Find where the given text appears and provide that cell's center as [x, y] coordinate. 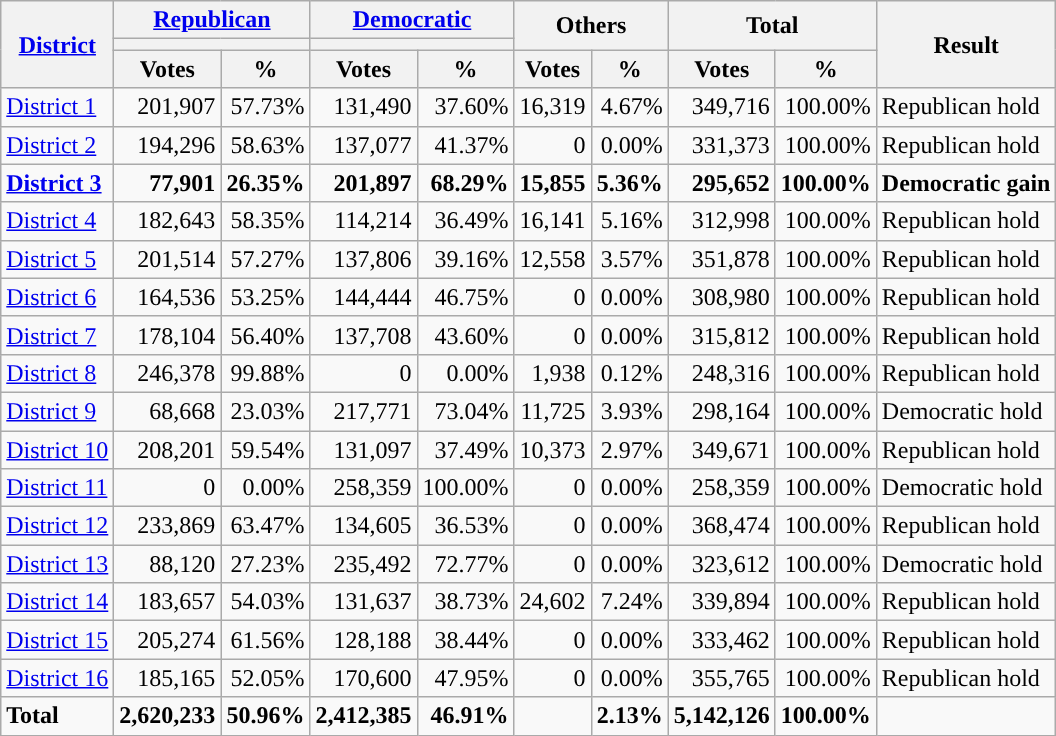
134,605 [364, 526]
201,514 [168, 259]
15,855 [552, 183]
355,765 [722, 678]
164,536 [168, 297]
56.40% [266, 335]
323,612 [722, 564]
131,490 [364, 107]
27.23% [266, 564]
District 14 [58, 602]
235,492 [364, 564]
District 1 [58, 107]
183,657 [168, 602]
137,806 [364, 259]
194,296 [168, 145]
7.24% [630, 602]
3.93% [630, 411]
16,319 [552, 107]
312,998 [722, 221]
170,600 [364, 678]
315,812 [722, 335]
2,412,385 [364, 716]
10,373 [552, 449]
131,097 [364, 449]
39.16% [466, 259]
District 13 [58, 564]
37.49% [466, 449]
57.73% [266, 107]
2,620,233 [168, 716]
24,602 [552, 602]
248,316 [722, 373]
District 2 [58, 145]
73.04% [466, 411]
295,652 [722, 183]
47.95% [466, 678]
46.91% [466, 716]
185,165 [168, 678]
16,141 [552, 221]
36.49% [466, 221]
114,214 [364, 221]
District 3 [58, 183]
12,558 [552, 259]
99.88% [266, 373]
District 16 [58, 678]
144,444 [364, 297]
1,938 [552, 373]
61.56% [266, 640]
68,668 [168, 411]
District 10 [58, 449]
53.25% [266, 297]
46.75% [466, 297]
50.96% [266, 716]
331,373 [722, 145]
72.77% [466, 564]
2.13% [630, 716]
38.73% [466, 602]
205,274 [168, 640]
District 11 [58, 488]
59.54% [266, 449]
351,878 [722, 259]
5.16% [630, 221]
68.29% [466, 183]
4.67% [630, 107]
District 7 [58, 335]
217,771 [364, 411]
Others [591, 26]
36.53% [466, 526]
District 12 [58, 526]
District [58, 44]
11,725 [552, 411]
77,901 [168, 183]
178,104 [168, 335]
368,474 [722, 526]
63.47% [266, 526]
23.03% [266, 411]
Result [966, 44]
131,637 [364, 602]
26.35% [266, 183]
58.63% [266, 145]
District 6 [58, 297]
208,201 [168, 449]
Republican [212, 20]
58.35% [266, 221]
339,894 [722, 602]
246,378 [168, 373]
201,897 [364, 183]
298,164 [722, 411]
Democratic [412, 20]
0.12% [630, 373]
3.57% [630, 259]
2.97% [630, 449]
5.36% [630, 183]
349,716 [722, 107]
308,980 [722, 297]
233,869 [168, 526]
District 8 [58, 373]
137,708 [364, 335]
District 9 [58, 411]
333,462 [722, 640]
41.37% [466, 145]
38.44% [466, 640]
District 4 [58, 221]
182,643 [168, 221]
Democratic gain [966, 183]
128,188 [364, 640]
43.60% [466, 335]
District 15 [58, 640]
District 5 [58, 259]
52.05% [266, 678]
88,120 [168, 564]
37.60% [466, 107]
201,907 [168, 107]
5,142,126 [722, 716]
57.27% [266, 259]
137,077 [364, 145]
349,671 [722, 449]
54.03% [266, 602]
